Output the (x, y) coordinate of the center of the cell containing the given text.  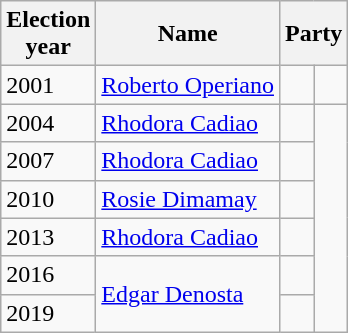
Rosie Dimamay (188, 199)
2013 (48, 237)
2016 (48, 275)
2019 (48, 313)
Edgar Denosta (188, 294)
2007 (48, 161)
Name (188, 34)
Electionyear (48, 34)
2001 (48, 85)
2010 (48, 199)
2004 (48, 123)
Party (313, 34)
Roberto Operiano (188, 85)
